From the cell containing the given text, extract its center point as (X, Y) coordinate. 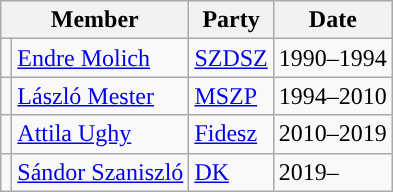
László Mester (100, 96)
MSZP (231, 96)
Attila Ughy (100, 134)
Fidesz (231, 134)
Member (95, 20)
Endre Molich (100, 58)
2019– (332, 172)
Party (231, 20)
Sándor Szaniszló (100, 172)
1994–2010 (332, 96)
Date (332, 20)
DK (231, 172)
1990–1994 (332, 58)
SZDSZ (231, 58)
2010–2019 (332, 134)
